Determine the [x, y] coordinate at the center of the cell enclosing the given text.  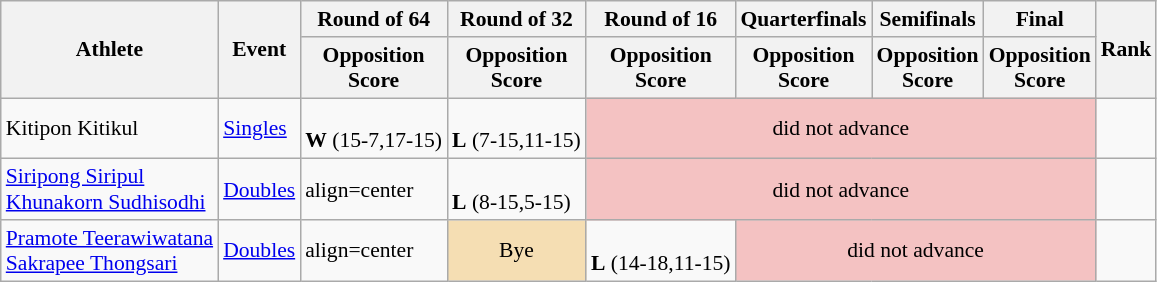
L (14-18,11-15) [661, 250]
Athlete [110, 50]
Singles [259, 128]
Kitipon Kitikul [110, 128]
Event [259, 50]
W (15-7,17-15) [374, 128]
Final [1040, 19]
L (8-15,5-15) [516, 190]
Round of 32 [516, 19]
Siripong SiripulKhunakorn Sudhisodhi [110, 190]
Round of 64 [374, 19]
Quarterfinals [804, 19]
Rank [1126, 50]
Round of 16 [661, 19]
Pramote TeerawiwatanaSakrapee Thongsari [110, 250]
Bye [516, 250]
L (7-15,11-15) [516, 128]
Semifinals [928, 19]
